Pinpoint the cell where the given text exists, returning its (X, Y) midpoint coordinate. 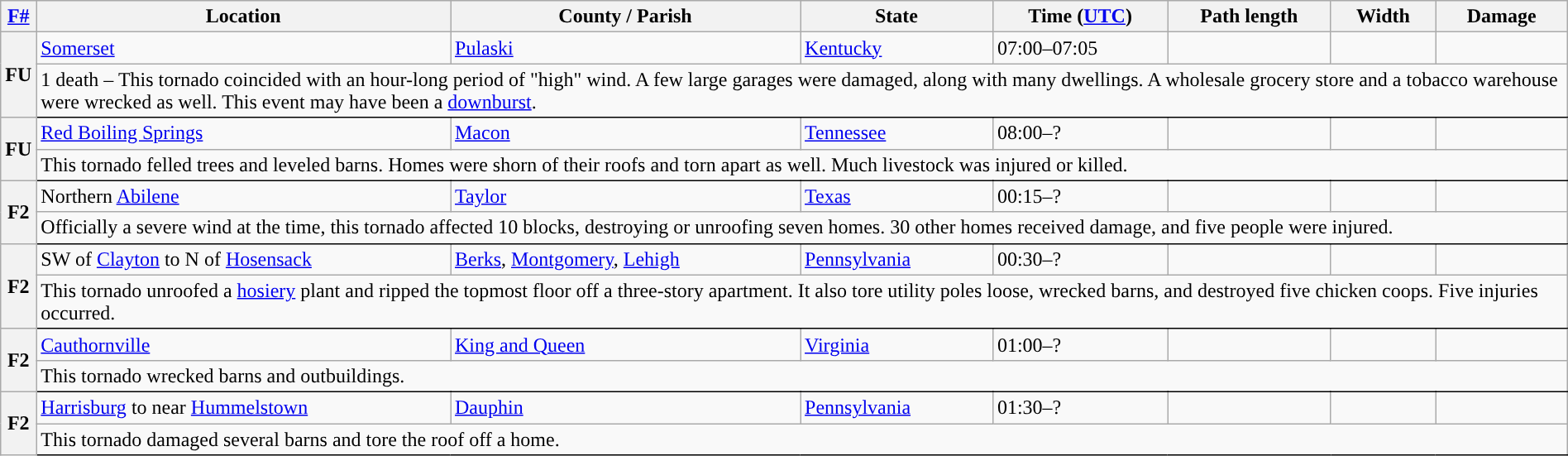
Red Boiling Springs (243, 133)
00:30–? (1080, 259)
F# (18, 17)
This tornado wrecked barns and outbuildings. (802, 376)
Time (UTC) (1080, 17)
00:15–? (1080, 196)
King and Queen (625, 344)
01:00–? (1080, 344)
Width (1383, 17)
Kentucky (896, 48)
Virginia (896, 344)
Damage (1502, 17)
Dauphin (625, 407)
07:00–07:05 (1080, 48)
Location (243, 17)
08:00–? (1080, 133)
This tornado felled trees and leveled barns. Homes were shorn of their roofs and torn apart as well. Much livestock was injured or killed. (802, 165)
Taylor (625, 196)
Pulaski (625, 48)
State (896, 17)
Cauthornville (243, 344)
Texas (896, 196)
Macon (625, 133)
County / Parish (625, 17)
SW of Clayton to N of Hosensack (243, 259)
Harrisburg to near Hummelstown (243, 407)
Northern Abilene (243, 196)
Somerset (243, 48)
Path length (1249, 17)
01:30–? (1080, 407)
This tornado damaged several barns and tore the roof off a home. (802, 439)
Berks, Montgomery, Lehigh (625, 259)
Tennessee (896, 133)
